Provide the (x, y) coordinate of the cell's center where the given text is located.  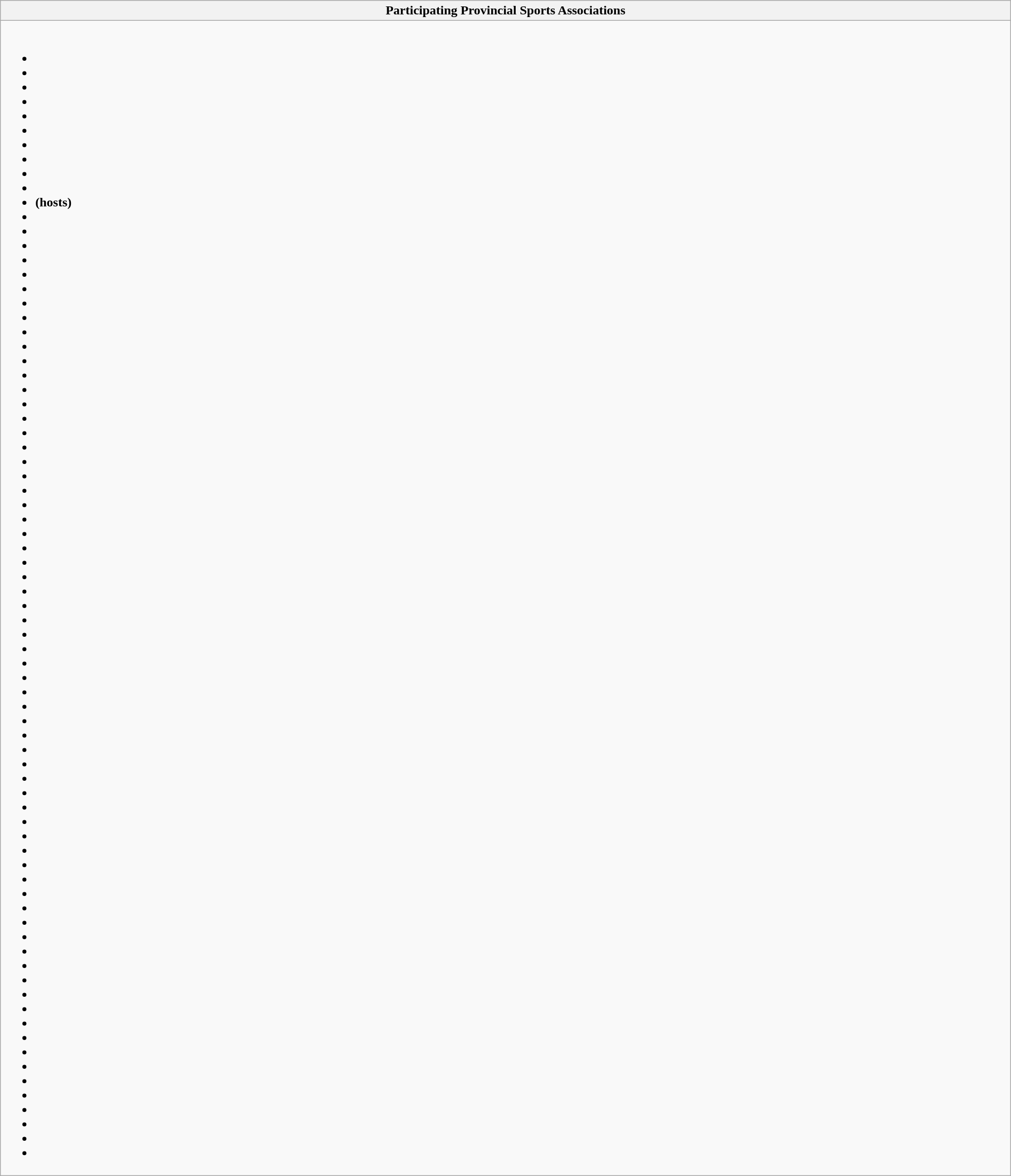
Participating Provincial Sports Associations (505, 11)
(hosts) (505, 598)
